Pinpoint the cell where the given text exists, returning its [x, y] midpoint coordinate. 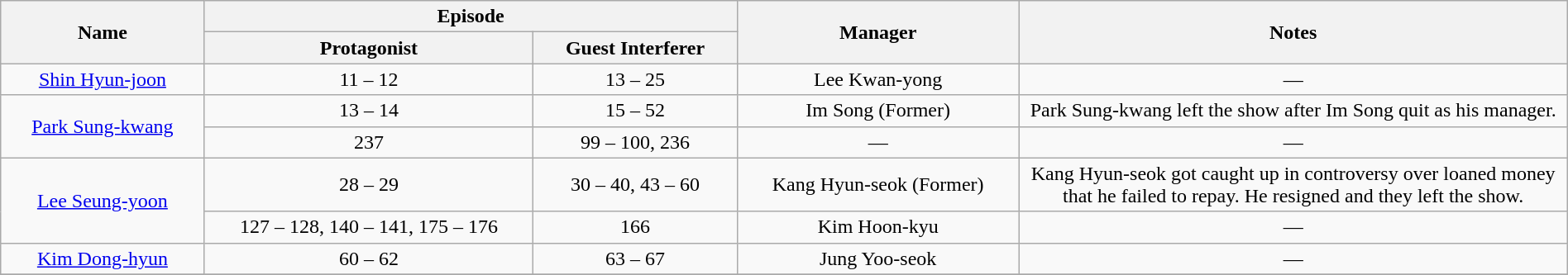
Shin Hyun-joon [103, 79]
Lee Kwan-yong [878, 79]
Protagonist [369, 48]
Kang Hyun-seok got caught up in controversy over loaned money that he failed to repay. He resigned and they left the show. [1293, 185]
127 – 128, 140 – 141, 175 – 176 [369, 227]
Jung Yoo-seok [878, 258]
Notes [1293, 32]
Lee Seung-yoon [103, 200]
237 [369, 142]
15 – 52 [635, 111]
Kim Dong-hyun [103, 258]
Guest Interferer [635, 48]
166 [635, 227]
30 – 40, 43 – 60 [635, 185]
Park Sung-kwang [103, 126]
13 – 25 [635, 79]
28 – 29 [369, 185]
63 – 67 [635, 258]
Im Song (Former) [878, 111]
60 – 62 [369, 258]
Episode [471, 17]
Park Sung-kwang left the show after Im Song quit as his manager. [1293, 111]
13 – 14 [369, 111]
Kim Hoon-kyu [878, 227]
Kang Hyun-seok (Former) [878, 185]
99 – 100, 236 [635, 142]
11 – 12 [369, 79]
Manager [878, 32]
Name [103, 32]
